Capture the cell that displays the provided text and extract its (X, Y) central coordinate. 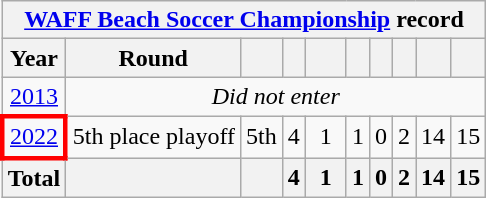
5th place playoff (154, 136)
5th (262, 136)
Round (154, 58)
WAFF Beach Soccer Championship record (244, 20)
Did not enter (276, 97)
2022 (34, 136)
Year (34, 58)
Total (34, 178)
2013 (34, 97)
